For the text-containing cell, return its midpoint in [X, Y] coordinate format. 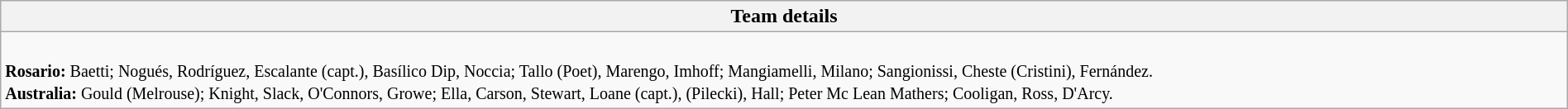
Team details [784, 17]
